From the cell containing the given text, extract its center point as (x, y) coordinate. 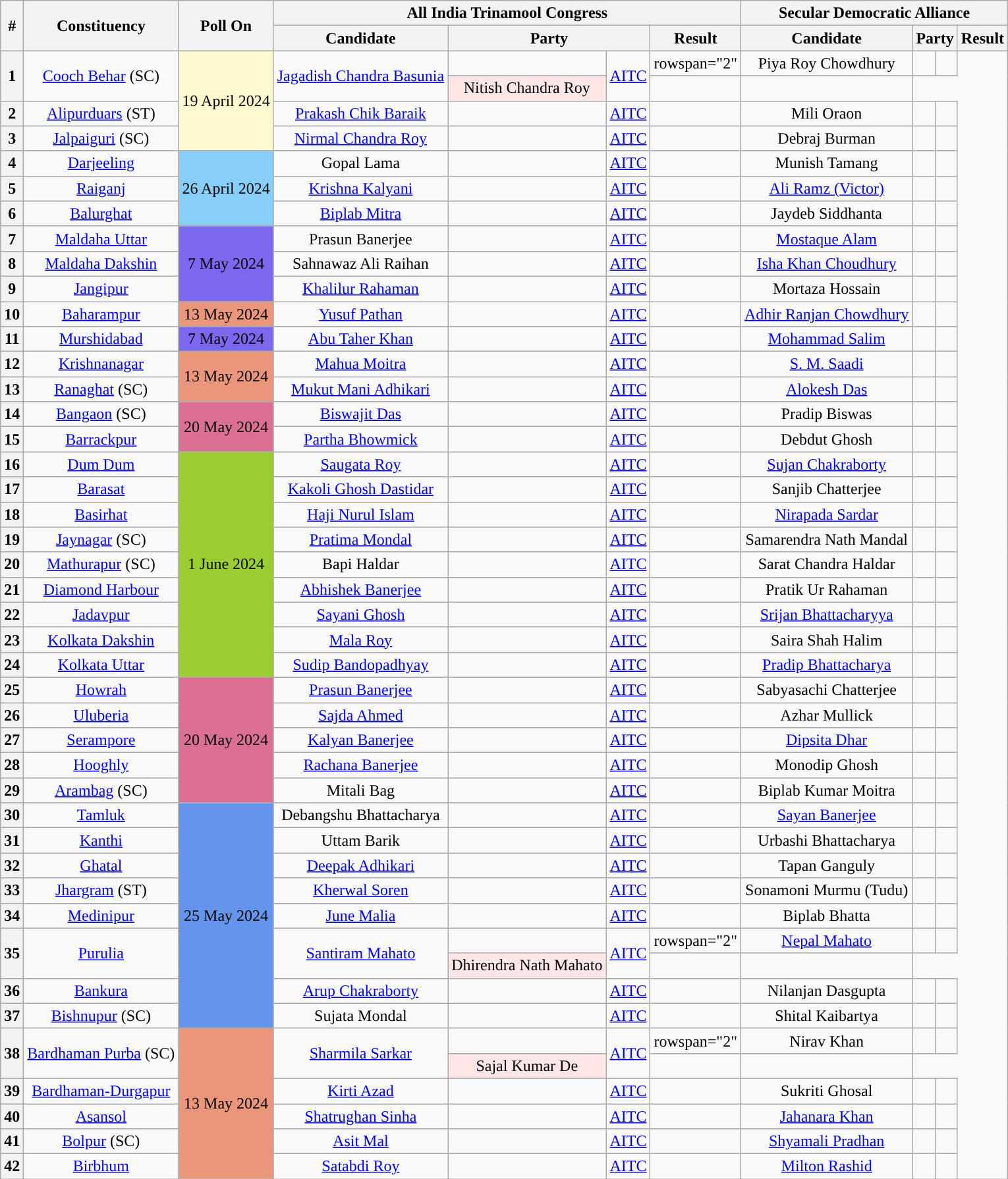
7 (12, 238)
Krishnanagar (101, 364)
Bardhaman-Durgapur (101, 1091)
Sudip Bandopadhyay (360, 665)
26 April 2024 (226, 188)
23 (12, 640)
Sujan Chakraborty (826, 464)
Jadavpur (101, 615)
Khalilur Rahaman (360, 288)
Bangaon (SC) (101, 414)
19 April 2024 (226, 101)
13 (12, 389)
Kherwal Soren (360, 891)
Ali Ramz (Victor) (826, 188)
Samarendra Nath Mandal (826, 539)
Ghatal (101, 865)
14 (12, 414)
20 (12, 564)
Alipurduars (ST) (101, 113)
Poll On (226, 26)
Shyamali Pradhan (826, 1141)
Arup Chakraborty (360, 991)
Prakash Chik Baraik (360, 113)
# (12, 26)
Munish Tamang (826, 163)
Milton Rashid (826, 1166)
2 (12, 113)
Uttam Barik (360, 840)
37 (12, 1016)
Nirapada Sardar (826, 514)
Mala Roy (360, 640)
Haji Nurul Islam (360, 514)
Mortaza Hossain (826, 288)
Mahua Moitra (360, 364)
Secular Democratic Alliance (874, 13)
Krishna Kalyani (360, 188)
4 (12, 163)
Kalyan Banerjee (360, 740)
34 (12, 916)
16 (12, 464)
Mitali Bag (360, 790)
Tapan Ganguly (826, 865)
Bapi Haldar (360, 564)
Uluberia (101, 715)
Pradip Biswas (826, 414)
Pratik Ur Rahaman (826, 589)
Mostaque Alam (826, 238)
Azhar Mullick (826, 715)
Urbashi Bhattacharya (826, 840)
25 (12, 690)
Abu Taher Khan (360, 339)
Jahanara Khan (826, 1116)
Saira Shah Halim (826, 640)
29 (12, 790)
Bishnupur (SC) (101, 1016)
Mili Oraon (826, 113)
Sahnawaz Ali Raihan (360, 263)
Abhishek Banerjee (360, 589)
Arambag (SC) (101, 790)
Jaynagar (SC) (101, 539)
Kanthi (101, 840)
5 (12, 188)
Jhargram (ST) (101, 891)
Isha Khan Choudhury (826, 263)
Bardhaman Purba (SC) (101, 1053)
Asit Mal (360, 1141)
Baharampur (101, 314)
21 (12, 589)
Jagadish Chandra Basunia (360, 76)
Biswajit Das (360, 414)
Balurghat (101, 213)
Darjeeling (101, 163)
Mohammad Salim (826, 339)
S. M. Saadi (826, 364)
Sarat Chandra Haldar (826, 564)
31 (12, 840)
30 (12, 815)
Satabdi Roy (360, 1166)
39 (12, 1091)
Debangshu Bhattacharya (360, 815)
Sajda Ahmed (360, 715)
Kolkata Dakshin (101, 640)
Hooghly (101, 765)
Nirmal Chandra Roy (360, 138)
8 (12, 263)
25 May 2024 (226, 916)
Murshidabad (101, 339)
Asansol (101, 1116)
Purulia (101, 953)
Alokesh Das (826, 389)
22 (12, 615)
Sharmila Sarkar (360, 1053)
19 (12, 539)
Gopal Lama (360, 163)
12 (12, 364)
Sayani Ghosh (360, 615)
Nilanjan Dasgupta (826, 991)
Sabyasachi Chatterjee (826, 690)
Partha Bhowmick (360, 439)
Biplab Mitra (360, 213)
Nepal Mahato (826, 941)
Cooch Behar (SC) (101, 76)
Debraj Burman (826, 138)
Tamluk (101, 815)
Saugata Roy (360, 464)
Kirti Azad (360, 1091)
Maldaha Dakshin (101, 263)
Bolpur (SC) (101, 1141)
Sajal Kumar De (527, 1066)
Mukut Mani Adhikari (360, 389)
Barasat (101, 489)
1 June 2024 (226, 565)
Debdut Ghosh (826, 439)
Howrah (101, 690)
Shatrughan Sinha (360, 1116)
Nitish Chandra Roy (527, 88)
18 (12, 514)
Monodip Ghosh (826, 765)
Yusuf Pathan (360, 314)
June Malia (360, 916)
28 (12, 765)
Ranaghat (SC) (101, 389)
Birbhum (101, 1166)
Biplab Kumar Moitra (826, 790)
Sujata Mondal (360, 1016)
Sukriti Ghosal (826, 1091)
41 (12, 1141)
Adhir Ranjan Chowdhury (826, 314)
Pradip Bhattacharya (826, 665)
35 (12, 953)
Deepak Adhikari (360, 865)
1 (12, 76)
15 (12, 439)
Sayan Banerjee (826, 815)
Dum Dum (101, 464)
33 (12, 891)
Pratima Mondal (360, 539)
Biplab Bhatta (826, 916)
Sonamoni Murmu (Tudu) (826, 891)
Maldaha Uttar (101, 238)
Constituency (101, 26)
10 (12, 314)
42 (12, 1166)
Serampore (101, 740)
40 (12, 1116)
Kolkata Uttar (101, 665)
Piya Roy Chowdhury (826, 63)
All India Trinamool Congress (507, 13)
11 (12, 339)
9 (12, 288)
Shital Kaibartya (826, 1016)
26 (12, 715)
24 (12, 665)
36 (12, 991)
Sanjib Chatterjee (826, 489)
Mathurapur (SC) (101, 564)
Dhirendra Nath Mahato (527, 966)
Barrackpur (101, 439)
6 (12, 213)
Basirhat (101, 514)
Dipsita Dhar (826, 740)
Nirav Khan (826, 1041)
3 (12, 138)
Raiganj (101, 188)
Diamond Harbour (101, 589)
27 (12, 740)
38 (12, 1053)
Jangipur (101, 288)
Medinipur (101, 916)
Jaydeb Siddhanta (826, 213)
Bankura (101, 991)
17 (12, 489)
Kakoli Ghosh Dastidar (360, 489)
Srijan Bhattacharyya (826, 615)
Rachana Banerjee (360, 765)
Santiram Mahato (360, 953)
Jalpaiguri (SC) (101, 138)
32 (12, 865)
